Detect which cell encompasses the target text, then output its (X, Y) center coordinate. 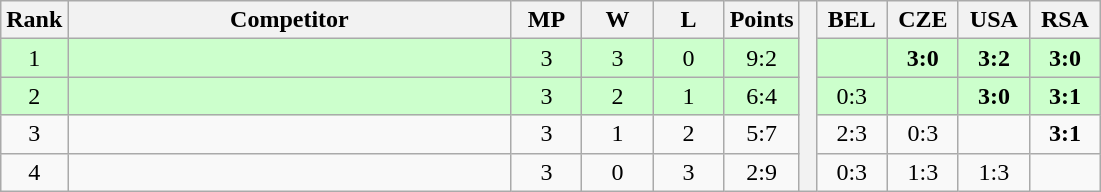
Rank (34, 20)
L (688, 20)
RSA (1064, 20)
9:2 (762, 58)
3:2 (994, 58)
2:9 (762, 172)
6:4 (762, 96)
USA (994, 20)
5:7 (762, 134)
W (618, 20)
4 (34, 172)
BEL (852, 20)
CZE (922, 20)
Competitor (290, 20)
MP (546, 20)
Points (762, 20)
2:3 (852, 134)
